Scan for the cell matching the given text and deliver its (X, Y) coordinate at center. 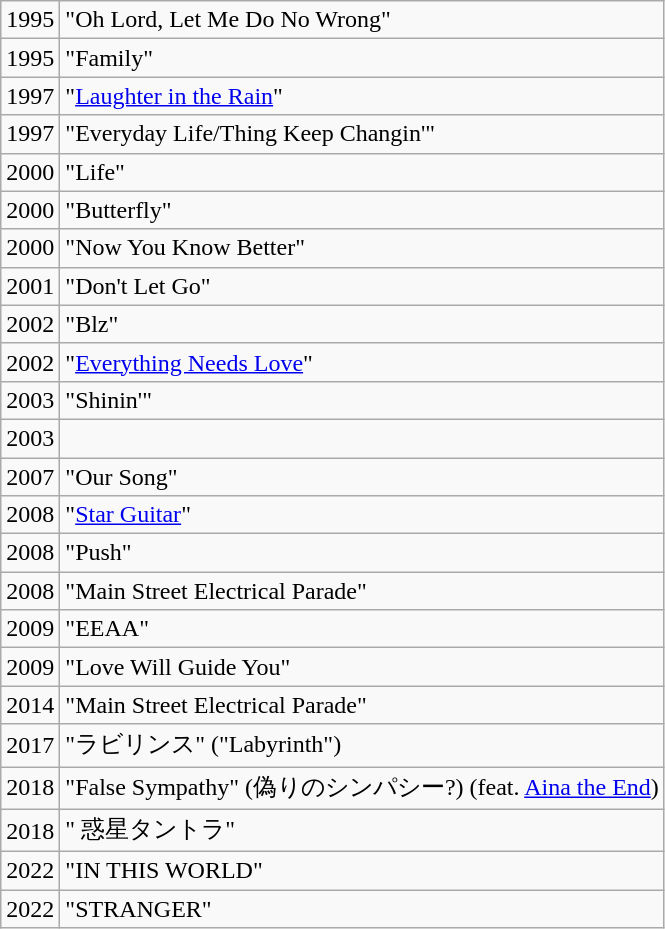
"Life" (362, 172)
"ラビリンス" ("Labyrinth") (362, 746)
"Love Will Guide You" (362, 667)
"Everything Needs Love" (362, 362)
"Laughter in the Rain" (362, 96)
" 惑星タントラ" (362, 830)
"Shinin'" (362, 400)
"Family" (362, 58)
"STRANGER" (362, 909)
"EEAA" (362, 629)
"Blz" (362, 324)
"Oh Lord, Let Me Do No Wrong" (362, 20)
2014 (30, 705)
"Our Song" (362, 477)
"Now You Know Better" (362, 248)
"Butterfly" (362, 210)
"Everyday Life/Thing Keep Changin'" (362, 134)
"False Sympathy" (偽りのシンパシー?) (feat. Aina the End) (362, 788)
2017 (30, 746)
2001 (30, 286)
"Don't Let Go" (362, 286)
"IN THIS WORLD" (362, 871)
2007 (30, 477)
"Star Guitar" (362, 515)
"Push" (362, 553)
